Determine the (x, y) coordinate at the center of the cell enclosing the given text.  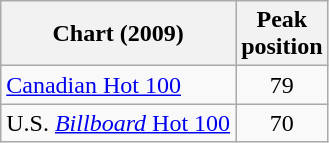
70 (282, 123)
Chart (2009) (118, 34)
U.S. Billboard Hot 100 (118, 123)
Peakposition (282, 34)
79 (282, 85)
Canadian Hot 100 (118, 85)
